Scan for the cell matching the given text and deliver its [X, Y] coordinate at center. 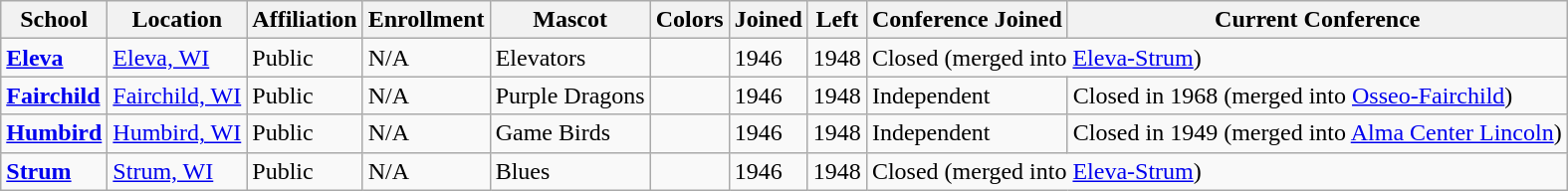
School [54, 20]
Affiliation [305, 20]
Blues [569, 171]
Purple Dragons [569, 95]
Conference Joined [967, 20]
Humbird, WI [177, 133]
Closed in 1968 (merged into Osseo-Fairchild) [1317, 95]
Closed in 1949 (merged into Alma Center Lincoln) [1317, 133]
Location [177, 20]
Left [836, 20]
Joined [769, 20]
Game Birds [569, 133]
Fairchild [54, 95]
Enrollment [426, 20]
Fairchild, WI [177, 95]
Eleva, WI [177, 58]
Humbird [54, 133]
Mascot [569, 20]
Elevators [569, 58]
Strum [54, 171]
Eleva [54, 58]
Colors [689, 20]
Current Conference [1317, 20]
Strum, WI [177, 171]
